Output the (x, y) coordinate of the center of the cell containing the given text.  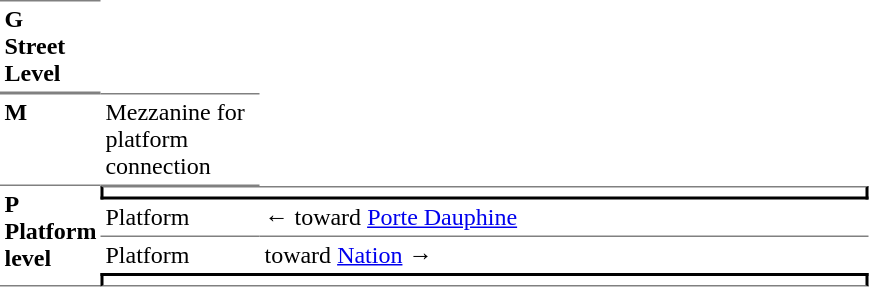
GStreet Level (50, 46)
Mezzanine for platform connection (180, 140)
toward Nation → (564, 255)
← toward Porte Dauphine (564, 219)
PPlatform level (50, 236)
M (50, 140)
